Output the [x, y] coordinate of the center of the cell containing the given text.  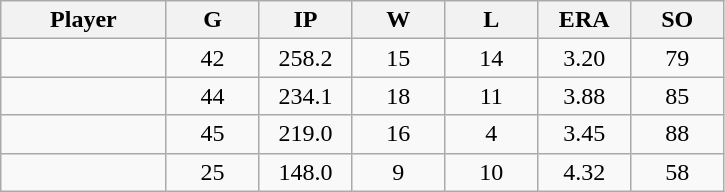
4 [492, 134]
SO [678, 20]
18 [398, 96]
W [398, 20]
88 [678, 134]
10 [492, 172]
4.32 [584, 172]
L [492, 20]
42 [212, 58]
G [212, 20]
45 [212, 134]
IP [306, 20]
16 [398, 134]
79 [678, 58]
11 [492, 96]
3.45 [584, 134]
219.0 [306, 134]
9 [398, 172]
14 [492, 58]
3.88 [584, 96]
Player [84, 20]
85 [678, 96]
234.1 [306, 96]
44 [212, 96]
25 [212, 172]
3.20 [584, 58]
148.0 [306, 172]
258.2 [306, 58]
ERA [584, 20]
58 [678, 172]
15 [398, 58]
